Search for the cell housing the specified text and yield its [x, y] center coordinate. 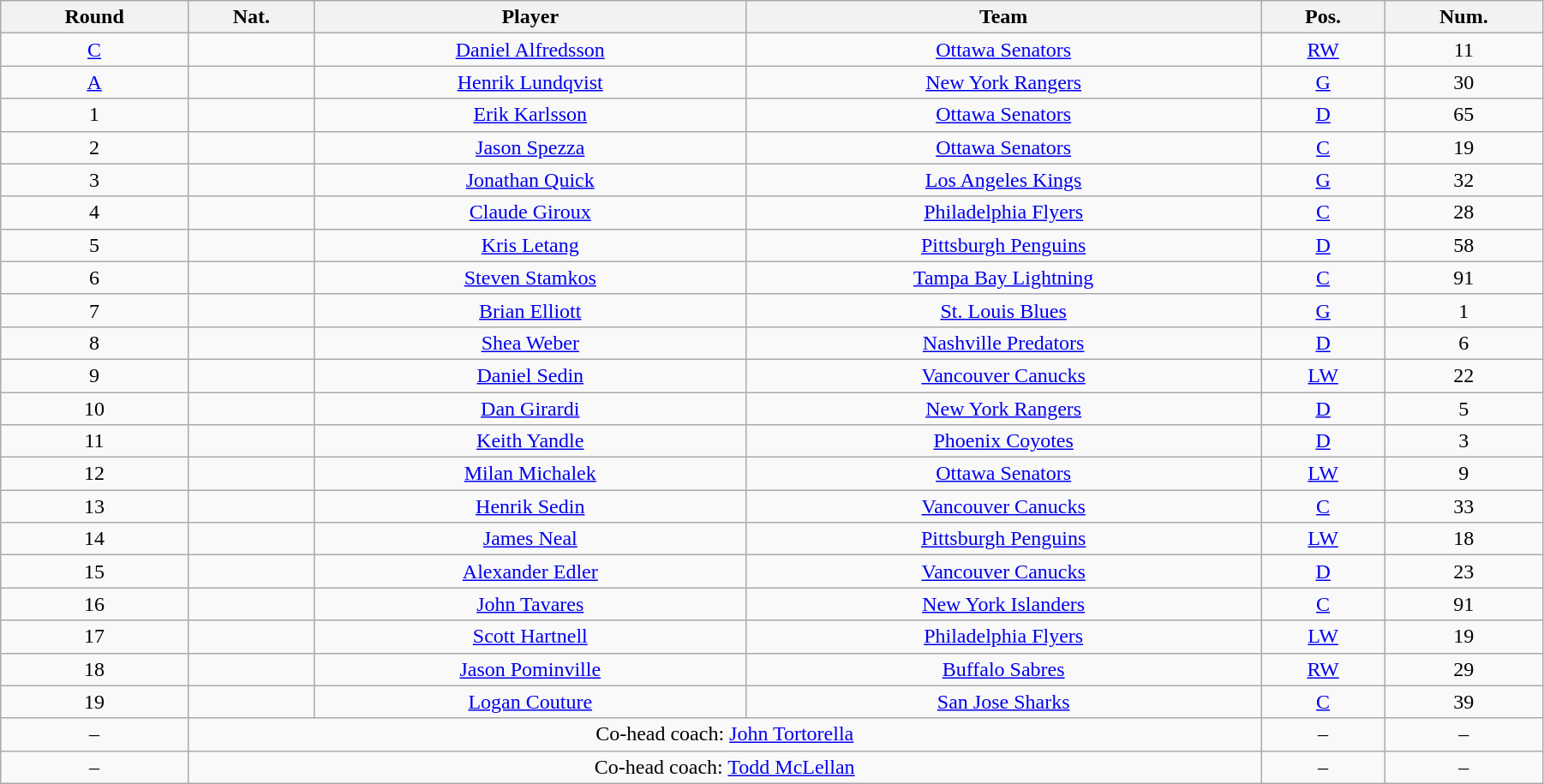
Brian Elliott [530, 310]
8 [94, 343]
29 [1463, 669]
Nat. [251, 17]
Num. [1463, 17]
22 [1463, 375]
23 [1463, 572]
65 [1463, 115]
Nashville Predators [1003, 343]
39 [1463, 702]
10 [94, 409]
14 [94, 539]
Henrik Sedin [530, 506]
33 [1463, 506]
John Tavares [530, 604]
Player [530, 17]
Kris Letang [530, 245]
Logan Couture [530, 702]
San Jose Sharks [1003, 702]
Tampa Bay Lightning [1003, 278]
Jason Pominville [530, 669]
Buffalo Sabres [1003, 669]
James Neal [530, 539]
Jonathan Quick [530, 180]
13 [94, 506]
Shea Weber [530, 343]
Alexander Edler [530, 572]
Henrik Lundqvist [530, 82]
Dan Girardi [530, 409]
4 [94, 212]
Erik Karlsson [530, 115]
New York Islanders [1003, 604]
Daniel Sedin [530, 375]
15 [94, 572]
Los Angeles Kings [1003, 180]
17 [94, 637]
St. Louis Blues [1003, 310]
Keith Yandle [530, 441]
30 [1463, 82]
12 [94, 474]
Claude Giroux [530, 212]
58 [1463, 245]
Pos. [1323, 17]
A [94, 82]
Round [94, 17]
Team [1003, 17]
Co-head coach: Todd McLellan [725, 767]
Daniel Alfredsson [530, 50]
7 [94, 310]
2 [94, 147]
32 [1463, 180]
Co-head coach: John Tortorella [725, 734]
Milan Michalek [530, 474]
Scott Hartnell [530, 637]
Phoenix Coyotes [1003, 441]
28 [1463, 212]
Steven Stamkos [530, 278]
16 [94, 604]
Jason Spezza [530, 147]
